Scan for the cell matching the given text and deliver its [x, y] coordinate at center. 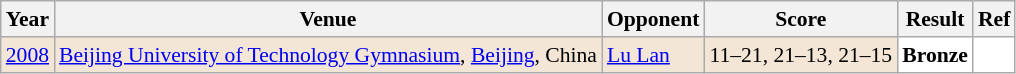
Lu Lan [654, 55]
11–21, 21–13, 21–15 [800, 55]
Ref [994, 19]
Beijing University of Technology Gymnasium, Beijing, China [328, 55]
Score [800, 19]
2008 [28, 55]
Bronze [935, 55]
Result [935, 19]
Opponent [654, 19]
Year [28, 19]
Venue [328, 19]
